Return (x, y) of the center of cell containing provided text 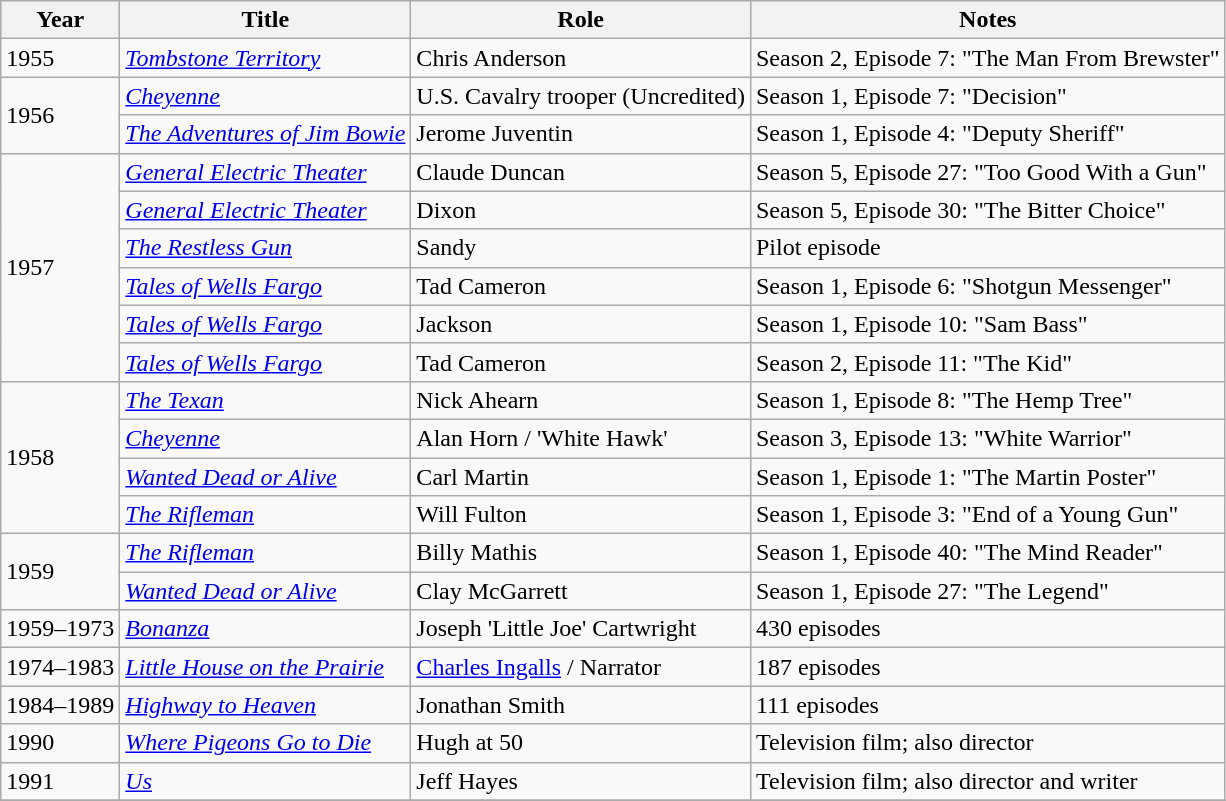
Hugh at 50 (581, 743)
Carl Martin (581, 477)
Season 1, Episode 4: "Deputy Sheriff" (988, 134)
Season 1, Episode 8: "The Hemp Tree" (988, 400)
Highway to Heaven (266, 705)
Television film; also director (988, 743)
Nick Ahearn (581, 400)
Jeff Hayes (581, 781)
Chris Anderson (581, 58)
Season 1, Episode 40: "The Mind Reader" (988, 553)
Season 1, Episode 10: "Sam Bass" (988, 324)
Tombstone Territory (266, 58)
Little House on the Prairie (266, 667)
U.S. Cavalry trooper (Uncredited) (581, 96)
Television film; also director and writer (988, 781)
187 episodes (988, 667)
The Restless Gun (266, 248)
Where Pigeons Go to Die (266, 743)
Season 2, Episode 7: "The Man From Brewster" (988, 58)
1959–1973 (60, 629)
Season 5, Episode 27: "Too Good With a Gun" (988, 172)
111 episodes (988, 705)
Alan Horn / 'White Hawk' (581, 438)
The Adventures of Jim Bowie (266, 134)
Season 1, Episode 1: "The Martin Poster" (988, 477)
Season 1, Episode 27: "The Legend" (988, 591)
1956 (60, 115)
Season 3, Episode 13: "White Warrior" (988, 438)
Billy Mathis (581, 553)
Season 1, Episode 6: "Shotgun Messenger" (988, 286)
Will Fulton (581, 515)
Dixon (581, 210)
430 episodes (988, 629)
1984–1989 (60, 705)
Season 5, Episode 30: "The Bitter Choice" (988, 210)
Claude Duncan (581, 172)
Bonanza (266, 629)
1991 (60, 781)
1990 (60, 743)
Us (266, 781)
Role (581, 20)
1955 (60, 58)
The Texan (266, 400)
Charles Ingalls / Narrator (581, 667)
1974–1983 (60, 667)
Season 1, Episode 7: "Decision" (988, 96)
Pilot episode (988, 248)
1959 (60, 572)
Season 1, Episode 3: "End of a Young Gun" (988, 515)
Clay McGarrett (581, 591)
Title (266, 20)
Sandy (581, 248)
1958 (60, 457)
Jerome Juventin (581, 134)
Year (60, 20)
Notes (988, 20)
Season 2, Episode 11: "The Kid" (988, 362)
Jackson (581, 324)
Joseph 'Little Joe' Cartwright (581, 629)
Jonathan Smith (581, 705)
1957 (60, 267)
